Pinpoint the cell where the given text exists, returning its [X, Y] midpoint coordinate. 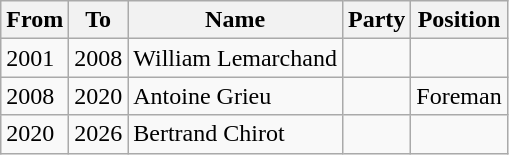
Bertrand Chirot [236, 134]
Name [236, 20]
To [98, 20]
Antoine Grieu [236, 96]
From [35, 20]
2001 [35, 58]
William Lemarchand [236, 58]
Foreman [459, 96]
Position [459, 20]
2026 [98, 134]
Party [376, 20]
